Provide the (X, Y) coordinate of the cell's center where the given text is located.  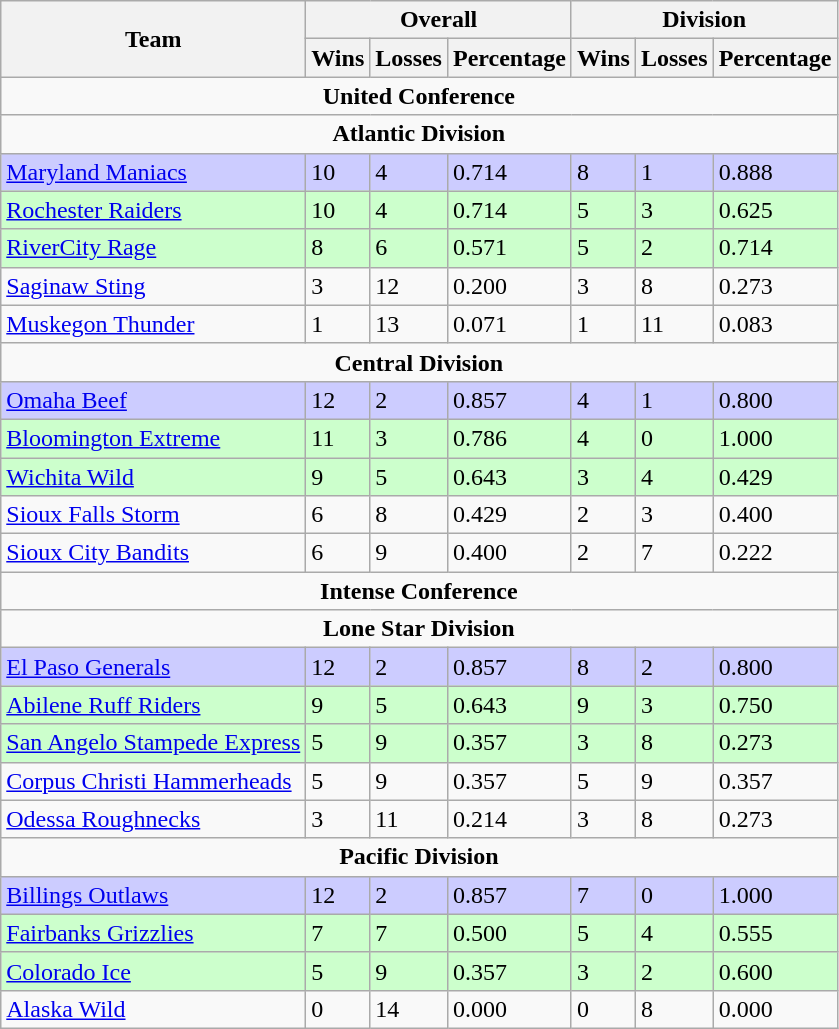
RiverCity Rage (154, 248)
United Conference (419, 96)
Lone Star Division (419, 629)
Colorado Ice (154, 971)
Intense Conference (419, 591)
Muskegon Thunder (154, 324)
Fairbanks Grizzlies (154, 933)
13 (409, 324)
Overall (439, 20)
Wichita Wild (154, 477)
0.625 (775, 210)
Atlantic Division (419, 134)
San Angelo Stampede Express (154, 743)
0.750 (775, 705)
El Paso Generals (154, 667)
Odessa Roughnecks (154, 819)
0.071 (509, 324)
Division (704, 20)
0.214 (509, 819)
Team (154, 39)
Omaha Beef (154, 400)
Sioux City Bandits (154, 553)
0.555 (775, 933)
0.888 (775, 172)
Bloomington Extreme (154, 438)
Corpus Christi Hammerheads (154, 781)
Saginaw Sting (154, 286)
0.600 (775, 971)
Rochester Raiders (154, 210)
0.083 (775, 324)
Central Division (419, 362)
14 (409, 1009)
Alaska Wild (154, 1009)
Maryland Maniacs (154, 172)
0.500 (509, 933)
0.222 (775, 553)
0.786 (509, 438)
Billings Outlaws (154, 895)
Pacific Division (419, 857)
Abilene Ruff Riders (154, 705)
0.200 (509, 286)
0.571 (509, 248)
Sioux Falls Storm (154, 515)
